Provide the (x, y) coordinate of the cell's center where the given text is located.  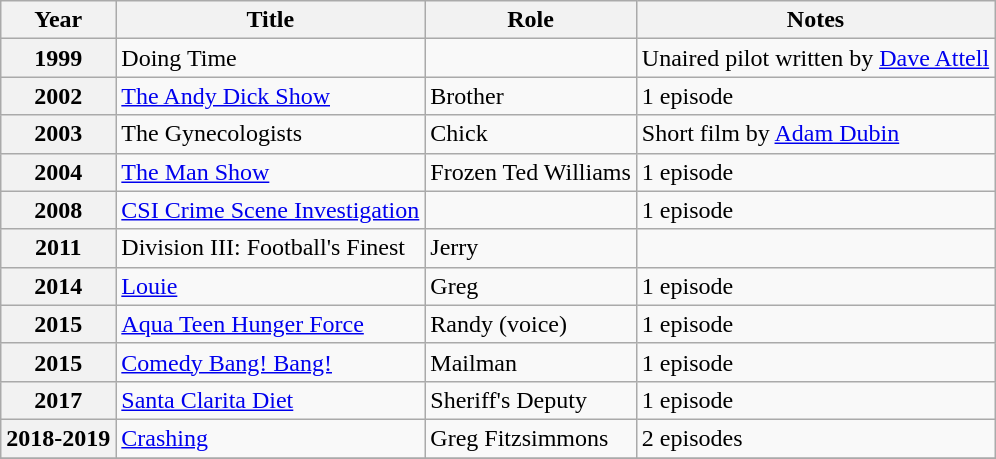
Unaired pilot written by Dave Attell (815, 58)
Notes (815, 20)
2018-2019 (58, 438)
Jerry (531, 248)
Crashing (270, 438)
2014 (58, 286)
Greg Fitzsimmons (531, 438)
1999 (58, 58)
Role (531, 20)
Santa Clarita Diet (270, 400)
Greg (531, 286)
Division III: Football's Finest (270, 248)
Frozen Ted Williams (531, 172)
2004 (58, 172)
2017 (58, 400)
Short film by Adam Dubin (815, 134)
Louie (270, 286)
Chick (531, 134)
2 episodes (815, 438)
The Andy Dick Show (270, 96)
The Gynecologists (270, 134)
Sheriff's Deputy (531, 400)
2002 (58, 96)
Comedy Bang! Bang! (270, 362)
Aqua Teen Hunger Force (270, 324)
The Man Show (270, 172)
Randy (voice) (531, 324)
2003 (58, 134)
2011 (58, 248)
Mailman (531, 362)
2008 (58, 210)
Title (270, 20)
Year (58, 20)
Brother (531, 96)
CSI Crime Scene Investigation (270, 210)
Doing Time (270, 58)
